Pinpoint the cell where the given text exists, returning its [X, Y] midpoint coordinate. 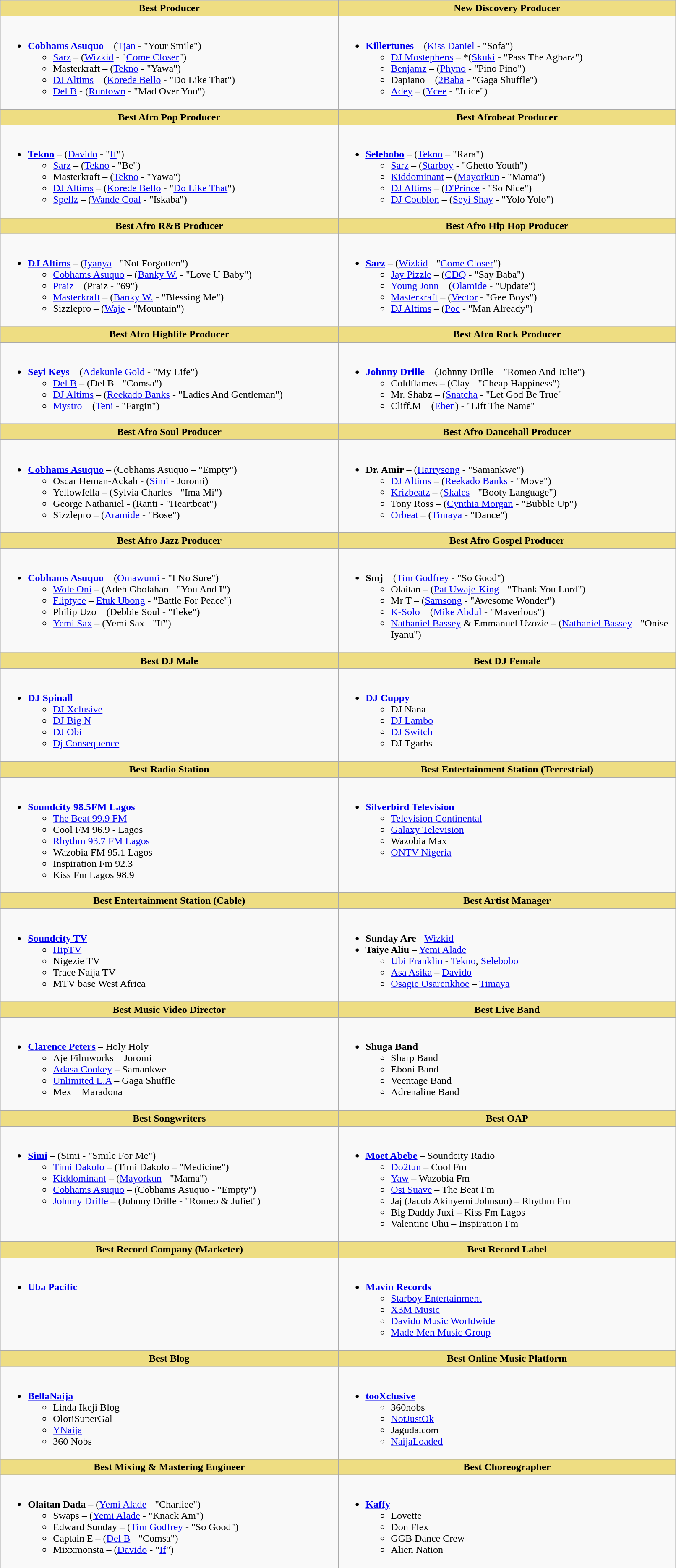
Best Artist Manager [507, 901]
Best Afro Jazz Producer [170, 540]
Best Choreographer [507, 1467]
Silverbird TelevisionTelevision ContinentalGalaxy TelevisionWazobia MaxONTV Nigeria [507, 835]
KaffyLovetteDon FlexGGB Dance CrewAlien Nation [507, 1521]
Best Afro Hip Hop Producer [507, 226]
Best Mixing & Mastering Engineer [170, 1467]
Best Afro Highlife Producer [170, 334]
Best DJ Female [507, 661]
Best Music Video Director [170, 1010]
Mavin RecordsStarboy EntertainmentX3M MusicDavido Music WorldwideMade Men Music Group [507, 1304]
Shuga BandSharp BandEboni BandVeentage BandAdrenaline Band [507, 1064]
Best Afro Pop Producer [170, 117]
Tekno – (Davido - "If")Sarz – (Tekno - "Be")Masterkraft – (Tekno - "Yawa")DJ Altims – (Korede Bello - "Do Like That")Spellz – (Wande Coal - "Iskaba") [170, 171]
Best DJ Male [170, 661]
Soundcity TVHipTVNigezie TVTrace Naija TVMTV base West Africa [170, 955]
Best Online Music Platform [507, 1358]
Soundcity 98.5FM LagosThe Beat 99.9 FMCool FM 96.9 - LagosRhythm 93.7 FM LagosWazobia FM 95.1 LagosInspiration Fm 92.3Kiss Fm Lagos 98.9 [170, 835]
Best Producer [170, 8]
DJ SpinallDJ XclusiveDJ Big NDJ ObiDj Consequence [170, 715]
Best Afrobeat Producer [507, 117]
Sunday Are - WizkidTaiye Aliu – Yemi AladeUbi Franklin - Tekno, SeleboboAsa Asika – DavidoOsagie Osarenkhoe – Timaya [507, 955]
Best Record Label [507, 1250]
Uba Pacific [170, 1304]
DJ CuppyDJ NanaDJ LamboDJ SwitchDJ Tgarbs [507, 715]
Best Afro Gospel Producer [507, 540]
Seyi Keys – (Adekunle Gold - "My Life")Del B – (Del B - "Comsa")DJ Altims – (Reekado Banks - "Ladies And Gentleman")Mystro – (Teni - "Fargin") [170, 383]
tooXclusive360nobsNotJustOkJaguda.comNaijaLoaded [507, 1412]
BellaNaijaLinda Ikeji BlogOloriSuperGalYNaija360 Nobs [170, 1412]
Best Entertainment Station (Cable) [170, 901]
Best Live Band [507, 1010]
Best Afro Soul Producer [170, 432]
Best Afro Dancehall Producer [507, 432]
Best Blog [170, 1358]
Best OAP [507, 1118]
Best Afro R&B Producer [170, 226]
Best Songwriters [170, 1118]
New Discovery Producer [507, 8]
Best Radio Station [170, 770]
Best Record Company (Marketer) [170, 1250]
Clarence Peters – Holy HolyAje Filmworks – JoromiAdasa Cookey – SamankweUnlimited L.A – Gaga ShuffleMex – Maradona [170, 1064]
Best Afro Rock Producer [507, 334]
Best Entertainment Station (Terrestrial) [507, 770]
